Detect which cell encompasses the target text, then output its [X, Y] center coordinate. 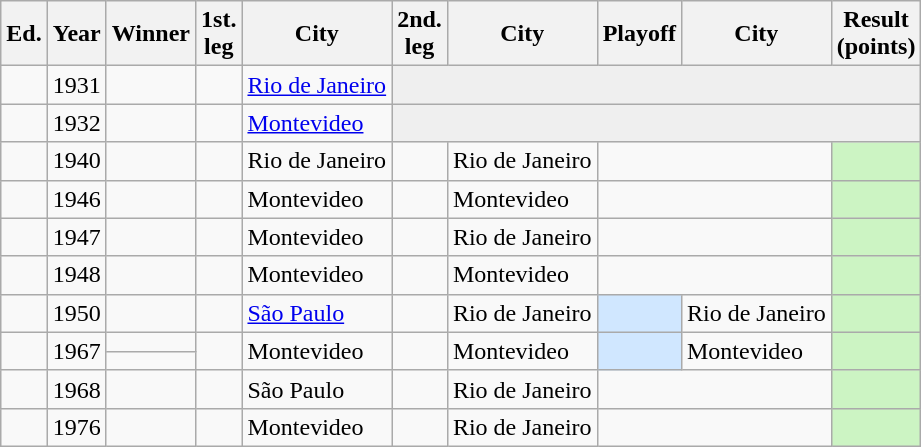
Ed. [24, 34]
2nd. leg [420, 34]
1940 [76, 161]
Year [76, 34]
1932 [76, 123]
1967 [76, 351]
Result(points) [876, 34]
1947 [76, 237]
1946 [76, 199]
1948 [76, 275]
1st. leg [219, 34]
Winner [150, 34]
1968 [76, 389]
Playoff [639, 34]
1950 [76, 313]
1976 [76, 427]
1931 [76, 85]
